Return [X, Y] of the center of cell containing provided text 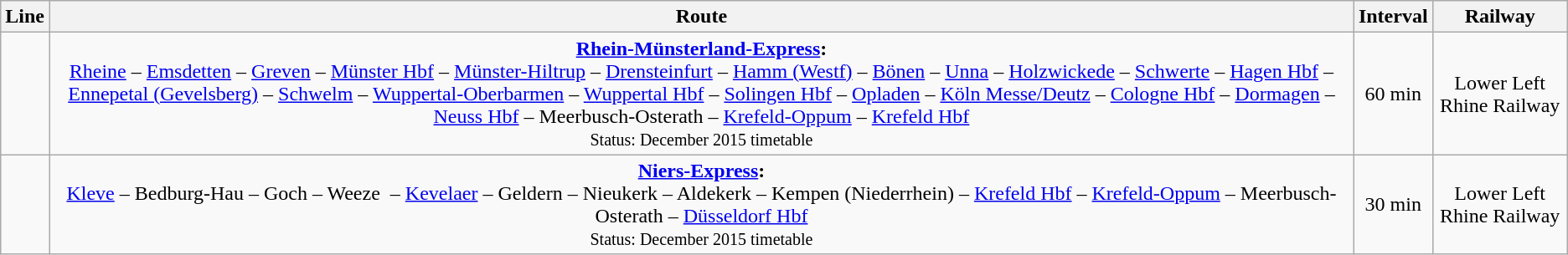
Railway [1499, 17]
60 min [1393, 94]
30 min [1393, 204]
Route [701, 17]
Line [25, 17]
Interval [1393, 17]
